For the text-containing cell, return its midpoint in [X, Y] coordinate format. 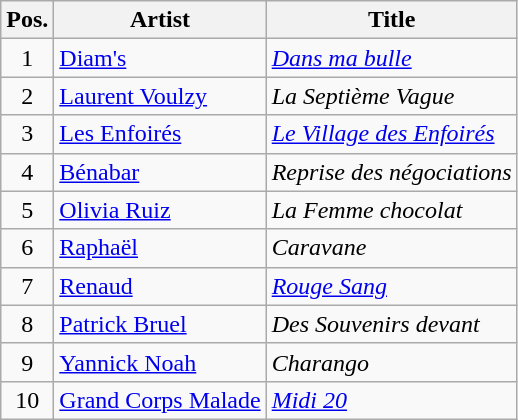
Title [392, 20]
Pos. [28, 20]
Les Enfoirés [160, 134]
Patrick Bruel [160, 324]
Yannick Noah [160, 362]
Des Souvenirs devant [392, 324]
Grand Corps Malade [160, 400]
Bénabar [160, 172]
Renaud [160, 286]
Caravane [392, 248]
La Femme chocolat [392, 210]
9 [28, 362]
Diam's [160, 58]
Reprise des négociations [392, 172]
La Septième Vague [392, 96]
8 [28, 324]
Le Village des Enfoirés [392, 134]
3 [28, 134]
5 [28, 210]
2 [28, 96]
Midi 20 [392, 400]
4 [28, 172]
6 [28, 248]
7 [28, 286]
Rouge Sang [392, 286]
Raphaël [160, 248]
10 [28, 400]
Dans ma bulle [392, 58]
Charango [392, 362]
Laurent Voulzy [160, 96]
Artist [160, 20]
Olivia Ruiz [160, 210]
1 [28, 58]
